For the text-containing cell, return its midpoint in [x, y] coordinate format. 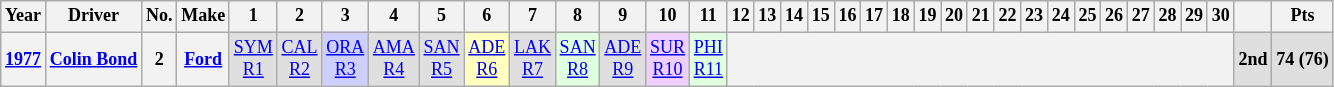
20 [954, 16]
11 [708, 16]
1977 [24, 59]
19 [928, 16]
5 [442, 16]
9 [623, 16]
16 [848, 16]
24 [1060, 16]
22 [1008, 16]
ORAR3 [346, 59]
No. [160, 16]
ADER9 [623, 59]
7 [533, 16]
28 [1168, 16]
21 [980, 16]
29 [1194, 16]
PHIR11 [708, 59]
74 (76) [1302, 59]
Colin Bond [93, 59]
Driver [93, 16]
Ford [204, 59]
AMAR4 [394, 59]
Year [24, 16]
Make [204, 16]
3 [346, 16]
8 [578, 16]
13 [768, 16]
4 [394, 16]
1 [253, 16]
Pts [1302, 16]
14 [794, 16]
CALR2 [300, 59]
ADER6 [487, 59]
6 [487, 16]
SYMR1 [253, 59]
25 [1088, 16]
2nd [1253, 59]
17 [874, 16]
15 [820, 16]
SANR8 [578, 59]
27 [1140, 16]
18 [900, 16]
SURR10 [668, 59]
26 [1114, 16]
23 [1034, 16]
LAKR7 [533, 59]
12 [740, 16]
30 [1220, 16]
10 [668, 16]
SANR5 [442, 59]
